Locate the cell with the specified text and output its (X, Y) center coordinate. 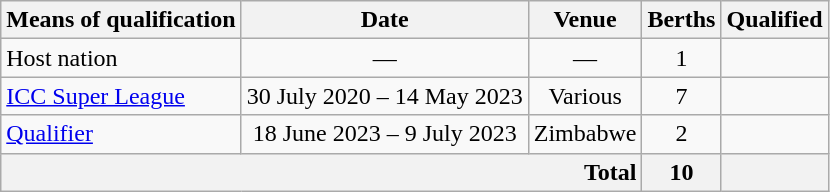
Various (585, 96)
Qualified (774, 20)
Venue (585, 20)
Host nation (121, 58)
Means of qualification (121, 20)
18 June 2023 – 9 July 2023 (384, 134)
2 (682, 134)
10 (682, 172)
Qualifier (121, 134)
Date (384, 20)
7 (682, 96)
ICC Super League (121, 96)
Berths (682, 20)
Total (322, 172)
1 (682, 58)
30 July 2020 – 14 May 2023 (384, 96)
Zimbabwe (585, 134)
